Pinpoint the cell where the given text exists, returning its (x, y) midpoint coordinate. 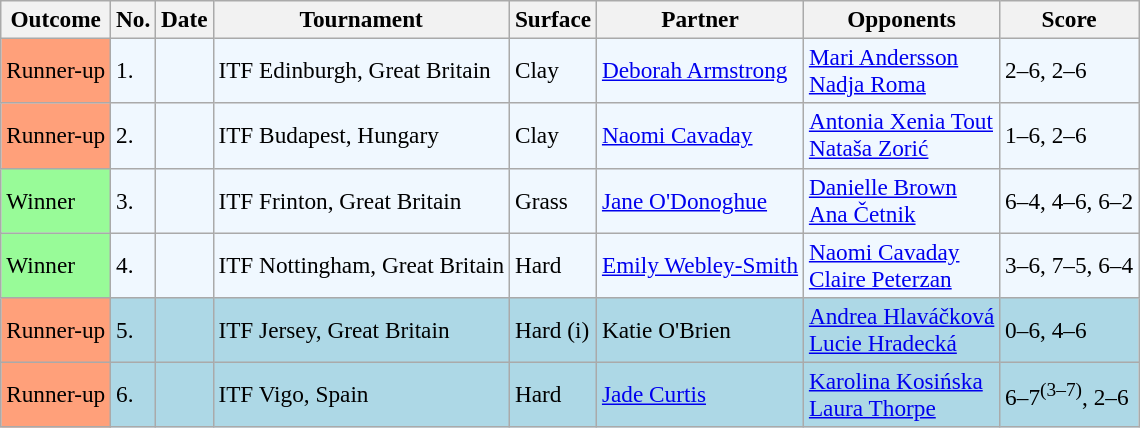
Naomi Cavaday (700, 136)
Naomi Cavaday Claire Peterzan (901, 264)
0–6, 4–6 (1070, 330)
Hard (i) (552, 330)
6–4, 4–6, 6–2 (1070, 200)
Deborah Armstrong (700, 70)
Jade Curtis (700, 394)
5. (134, 330)
Antonia Xenia Tout Nataša Zorić (901, 136)
ITF Budapest, Hungary (361, 136)
Karolina Kosińska Laura Thorpe (901, 394)
2–6, 2–6 (1070, 70)
Danielle Brown Ana Četnik (901, 200)
3. (134, 200)
Partner (700, 19)
Score (1070, 19)
6–7(3–7), 2–6 (1070, 394)
Emily Webley-Smith (700, 264)
No. (134, 19)
2. (134, 136)
ITF Frinton, Great Britain (361, 200)
ITF Vigo, Spain (361, 394)
Opponents (901, 19)
Mari Andersson Nadja Roma (901, 70)
ITF Edinburgh, Great Britain (361, 70)
ITF Nottingham, Great Britain (361, 264)
ITF Jersey, Great Britain (361, 330)
Date (184, 19)
Katie O'Brien (700, 330)
6. (134, 394)
Outcome (56, 19)
3–6, 7–5, 6–4 (1070, 264)
Jane O'Donoghue (700, 200)
4. (134, 264)
1–6, 2–6 (1070, 136)
Surface (552, 19)
Tournament (361, 19)
Grass (552, 200)
Andrea Hlaváčková Lucie Hradecká (901, 330)
1. (134, 70)
